Extract the [x, y] coordinate from the center of the cell holding the provided text.  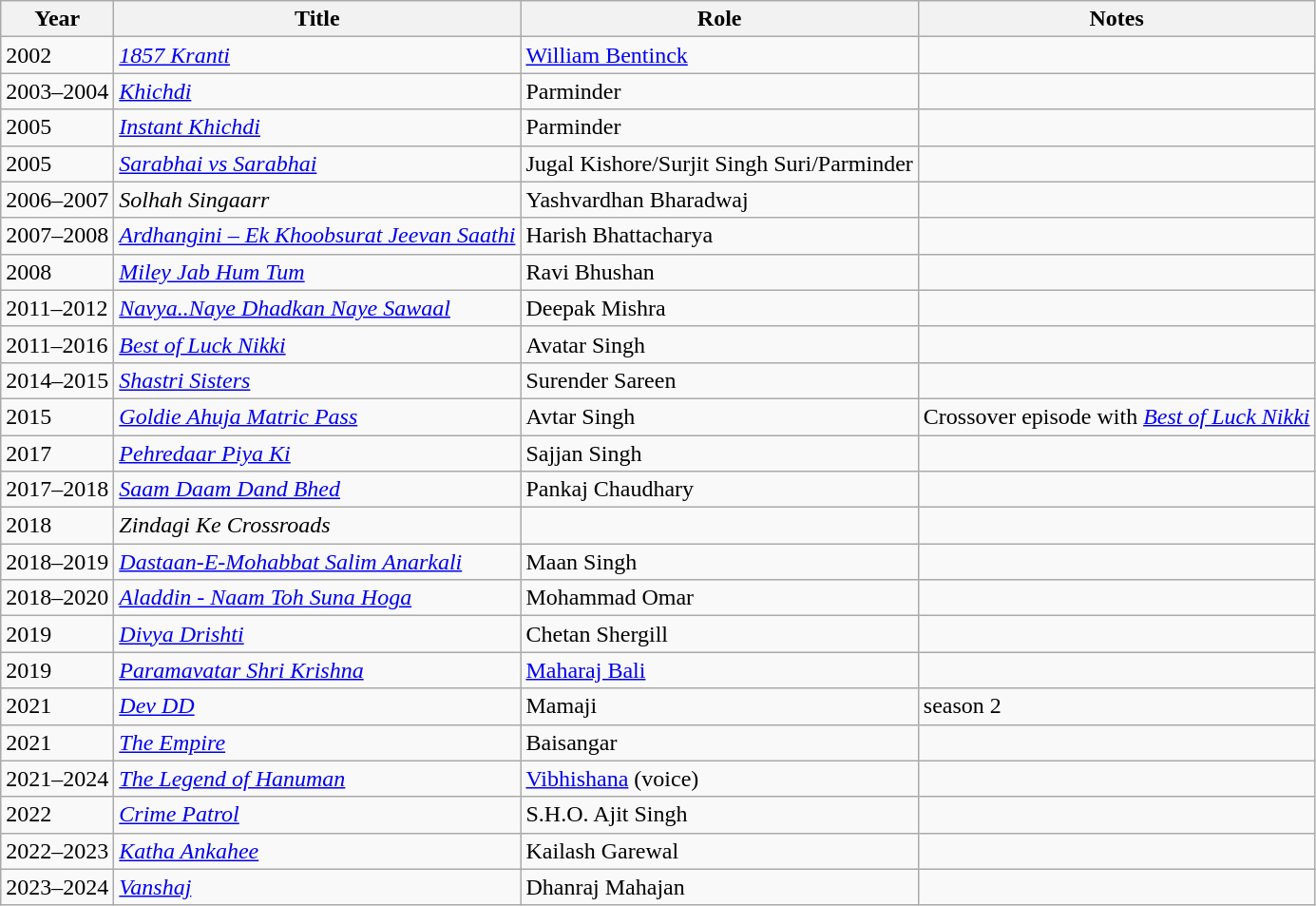
2021–2024 [57, 779]
Ardhangini – Ek Khoobsurat Jeevan Saathi [317, 236]
Dhanraj Mahajan [719, 887]
Mamaji [719, 706]
Jugal Kishore/Surjit Singh Suri/Parminder [719, 164]
season 2 [1116, 706]
The Empire [317, 742]
Solhah Singaarr [317, 200]
Shastri Sisters [317, 380]
Surender Sareen [719, 380]
Vibhishana (voice) [719, 779]
Kailash Garewal [719, 851]
2003–2004 [57, 91]
Crossover episode with Best of Luck Nikki [1116, 416]
Goldie Ahuja Matric Pass [317, 416]
Avtar Singh [719, 416]
1857 Kranti [317, 55]
Zindagi Ke Crossroads [317, 526]
2002 [57, 55]
2018 [57, 526]
Maharaj Bali [719, 670]
2022 [57, 815]
2015 [57, 416]
2018–2019 [57, 562]
Paramavatar Shri Krishna [317, 670]
Baisangar [719, 742]
2008 [57, 272]
2011–2012 [57, 308]
2014–2015 [57, 380]
2017 [57, 453]
Sarabhai vs Sarabhai [317, 164]
Khichdi [317, 91]
Divya Drishti [317, 634]
2017–2018 [57, 490]
Katha Ankahee [317, 851]
Crime Patrol [317, 815]
Yashvardhan Bharadwaj [719, 200]
2023–2024 [57, 887]
Best of Luck Nikki [317, 344]
2007–2008 [57, 236]
Year [57, 19]
The Legend of Hanuman [317, 779]
Role [719, 19]
Aladdin - Naam Toh Suna Hoga [317, 598]
Instant Khichdi [317, 127]
Harish Bhattacharya [719, 236]
Maan Singh [719, 562]
2006–2007 [57, 200]
Dev DD [317, 706]
2011–2016 [57, 344]
Chetan Shergill [719, 634]
Miley Jab Hum Tum [317, 272]
Dastaan-E-Mohabbat Salim Anarkali [317, 562]
Pankaj Chaudhary [719, 490]
Saam Daam Dand Bhed [317, 490]
Mohammad Omar [719, 598]
Title [317, 19]
2018–2020 [57, 598]
S.H.O. Ajit Singh [719, 815]
Pehredaar Piya Ki [317, 453]
Vanshaj [317, 887]
2022–2023 [57, 851]
Deepak Mishra [719, 308]
Sajjan Singh [719, 453]
Notes [1116, 19]
Navya..Naye Dhadkan Naye Sawaal [317, 308]
Ravi Bhushan [719, 272]
William Bentinck [719, 55]
Avatar Singh [719, 344]
